Extract the [x, y] coordinate from the center of the cell holding the provided text.  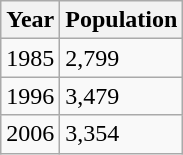
Year [30, 20]
2,799 [122, 58]
1985 [30, 58]
2006 [30, 134]
Population [122, 20]
3,479 [122, 96]
1996 [30, 96]
3,354 [122, 134]
